Output the (X, Y) coordinate of the center of the cell containing the given text.  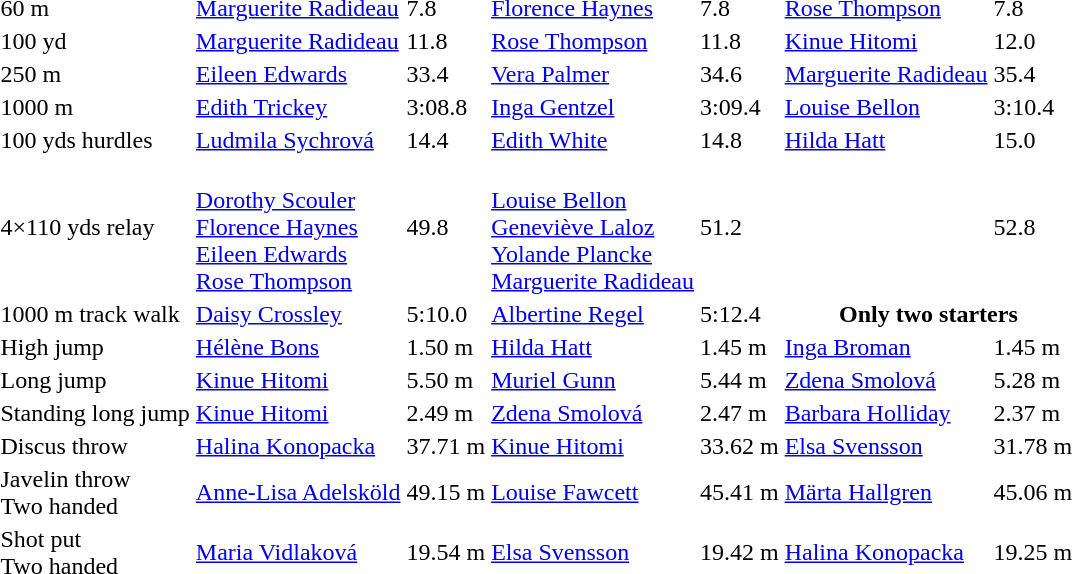
Muriel Gunn (593, 380)
45.41 m (739, 492)
Louise BellonGeneviève LalozYolande PlanckeMarguerite Radideau (593, 227)
14.8 (739, 140)
Märta Hallgren (886, 492)
Louise Fawcett (593, 492)
Rose Thompson (593, 41)
Ludmila Sychrová (298, 140)
Inga Gentzel (593, 107)
Halina Konopacka (298, 446)
5.44 m (739, 380)
Elsa Svensson (886, 446)
Albertine Regel (593, 314)
5:12.4 (739, 314)
49.8 (446, 227)
33.62 m (739, 446)
1.45 m (739, 347)
14.4 (446, 140)
3:08.8 (446, 107)
5:10.0 (446, 314)
Edith White (593, 140)
Inga Broman (886, 347)
5.50 m (446, 380)
51.2 (739, 227)
Vera Palmer (593, 74)
49.15 m (446, 492)
Louise Bellon (886, 107)
34.6 (739, 74)
Daisy Crossley (298, 314)
Eileen Edwards (298, 74)
Anne-Lisa Adelsköld (298, 492)
37.71 m (446, 446)
Hélène Bons (298, 347)
Barbara Holliday (886, 413)
2.49 m (446, 413)
3:09.4 (739, 107)
33.4 (446, 74)
2.47 m (739, 413)
1.50 m (446, 347)
Dorothy ScoulerFlorence HaynesEileen EdwardsRose Thompson (298, 227)
Edith Trickey (298, 107)
